Find where the given text appears and provide that cell's center as [x, y] coordinate. 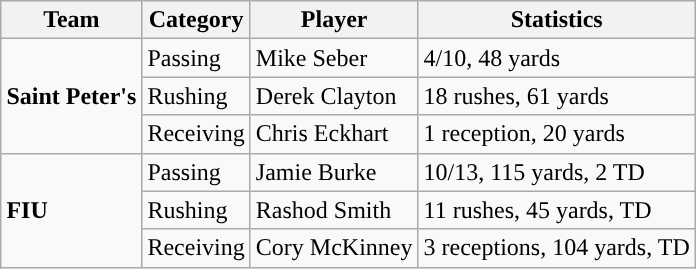
Derek Clayton [334, 96]
4/10, 48 yards [556, 58]
FIU [72, 210]
Chris Eckhart [334, 134]
Statistics [556, 20]
Mike Seber [334, 58]
Rashod Smith [334, 210]
10/13, 115 yards, 2 TD [556, 172]
1 reception, 20 yards [556, 134]
Saint Peter's [72, 96]
18 rushes, 61 yards [556, 96]
3 receptions, 104 yards, TD [556, 248]
Team [72, 20]
Jamie Burke [334, 172]
Category [196, 20]
11 rushes, 45 yards, TD [556, 210]
Player [334, 20]
Cory McKinney [334, 248]
